Extract the (x, y) coordinate from the center of the cell holding the provided text.  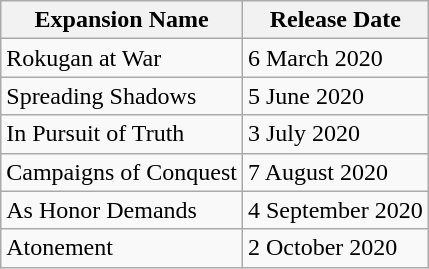
4 September 2020 (335, 210)
7 August 2020 (335, 172)
Expansion Name (122, 20)
Rokugan at War (122, 58)
In Pursuit of Truth (122, 134)
5 June 2020 (335, 96)
6 March 2020 (335, 58)
Campaigns of Conquest (122, 172)
As Honor Demands (122, 210)
Spreading Shadows (122, 96)
Release Date (335, 20)
3 July 2020 (335, 134)
2 October 2020 (335, 248)
Atonement (122, 248)
